Locate the cell with the specified text and output its (X, Y) center coordinate. 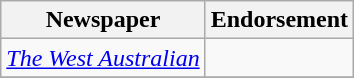
The West Australian (103, 58)
Newspaper (103, 20)
Endorsement (279, 20)
